Detect which cell encompasses the target text, then output its [X, Y] center coordinate. 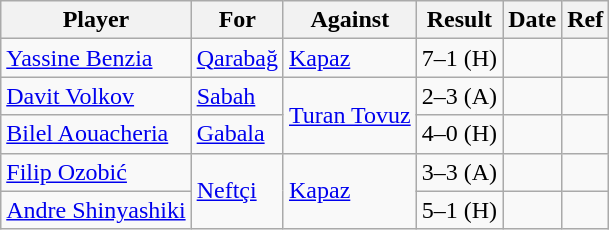
Qarabağ [237, 58]
3–3 (A) [459, 172]
7–1 (H) [459, 58]
Gabala [237, 134]
Turan Tovuz [350, 115]
Ref [586, 20]
Date [532, 20]
Player [96, 20]
4–0 (H) [459, 134]
For [237, 20]
Davit Volkov [96, 96]
Bilel Aouacheria [96, 134]
Against [350, 20]
Sabah [237, 96]
Neftçi [237, 191]
5–1 (H) [459, 210]
Yassine Benzia [96, 58]
Andre Shinyashiki [96, 210]
2–3 (A) [459, 96]
Filip Ozobić [96, 172]
Result [459, 20]
